Output the [x, y] coordinate of the center of the cell containing the given text.  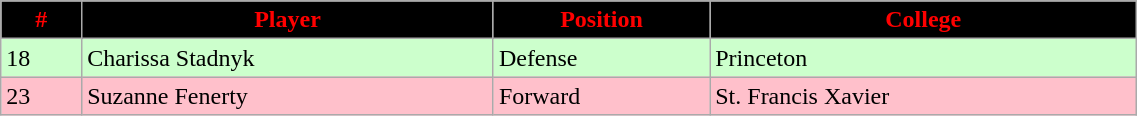
23 [42, 96]
Player [288, 20]
Forward [601, 96]
Suzanne Fenerty [288, 96]
Charissa Stadnyk [288, 58]
Position [601, 20]
College [924, 20]
Princeton [924, 58]
# [42, 20]
18 [42, 58]
Defense [601, 58]
St. Francis Xavier [924, 96]
